Scan for the cell matching the given text and deliver its (X, Y) coordinate at center. 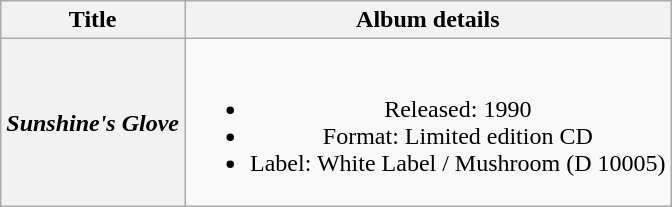
Album details (428, 20)
Title (93, 20)
Sunshine's Glove (93, 122)
Released: 1990Format: Limited edition CDLabel: White Label / Mushroom (D 10005) (428, 122)
